Provide the (X, Y) coordinate of the cell's center where the given text is located.  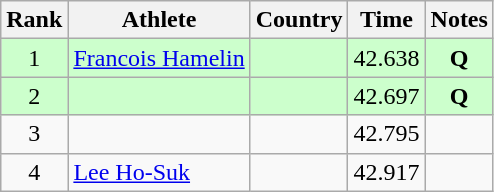
Francois Hamelin (159, 58)
Athlete (159, 20)
42.917 (386, 172)
42.697 (386, 96)
1 (34, 58)
2 (34, 96)
42.795 (386, 134)
Lee Ho-Suk (159, 172)
42.638 (386, 58)
Time (386, 20)
3 (34, 134)
Country (299, 20)
Notes (459, 20)
Rank (34, 20)
4 (34, 172)
